Determine the (X, Y) coordinate at the center of the cell enclosing the given text.  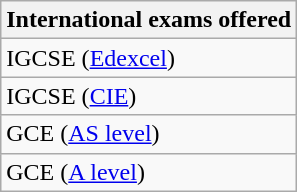
IGCSE (CIE) (149, 96)
IGCSE (Edexcel) (149, 58)
GCE (AS level) (149, 134)
GCE (A level) (149, 172)
International exams offered (149, 20)
